Provide the (x, y) coordinate of the cell's center where the given text is located.  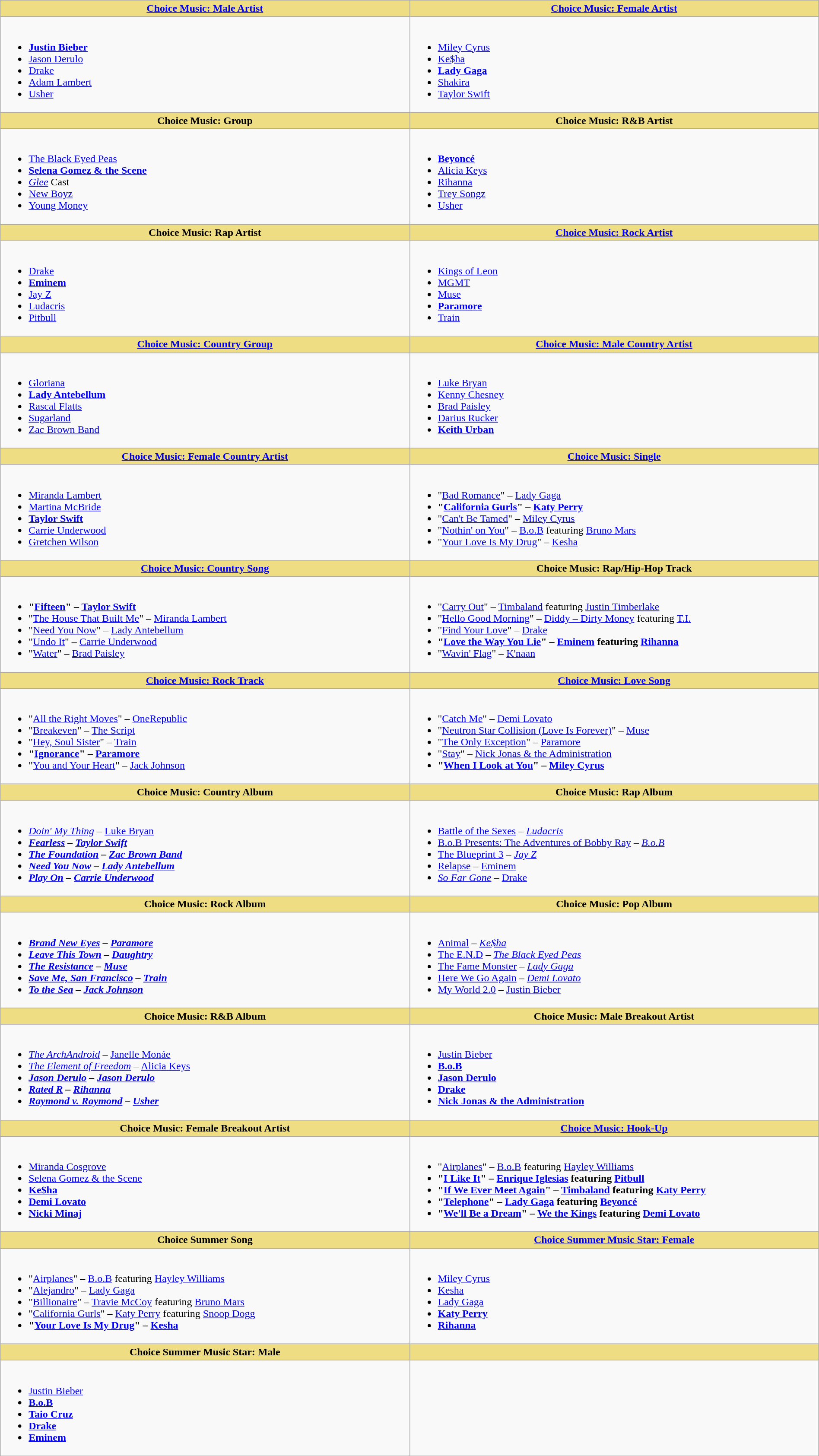
Choice Music: Single (614, 456)
Choice Music: Rap Artist (205, 232)
Choice Music: Male Breakout Artist (614, 1016)
Miranda LambertMartina McBrideTaylor SwiftCarrie UnderwoodGretchen Wilson (205, 512)
BeyoncéAlicia KeysRihannaTrey SongzUsher (614, 176)
Choice Music: Country Group (205, 344)
Choice Music: Rap Album (614, 792)
Brand New Eyes – ParamoreLeave This Town – DaughtryThe Resistance – MuseSave Me, San Francisco – TrainTo the Sea – Jack Johnson (205, 960)
Choice Music: Rap/Hip-Hop Track (614, 568)
Choice Music: Hook-Up (614, 1128)
Justin BieberB.o.BTaio CruzDrakeEminem (205, 1408)
Kings of LeonMGMTMuseParamoreTrain (614, 289)
Choice Music: Male Country Artist (614, 344)
Choice Music: Group (205, 121)
Doin' My Thing – Luke BryanFearless – Taylor SwiftThe Foundation – Zac Brown BandNeed You Now – Lady AntebellumPlay On – Carrie Underwood (205, 849)
Choice Music: Country Song (205, 568)
Choice Music: R&B Album (205, 1016)
Choice Music: Love Song (614, 680)
Luke BryanKenny ChesneyBrad PaisleyDarius RuckerKeith Urban (614, 400)
Justin BieberB.o.BJason DeruloDrakeNick Jonas & the Administration (614, 1072)
Battle of the Sexes – LudacrisB.o.B Presents: The Adventures of Bobby Ray – B.o.BThe Blueprint 3 – Jay ZRelapse – EminemSo Far Gone – Drake (614, 849)
"Fifteen" – Taylor Swift"The House That Built Me" – Miranda Lambert"Need You Now" – Lady Antebellum"Undo It" – Carrie Underwood"Water" – Brad Paisley (205, 624)
Choice Music: Female Artist (614, 9)
Justin BieberJason DeruloDrakeAdam LambertUsher (205, 65)
GlorianaLady AntebellumRascal FlattsSugarlandZac Brown Band (205, 400)
Choice Music: Rock Track (205, 680)
Choice Music: Rock Album (205, 904)
Choice Music: R&B Artist (614, 121)
DrakeEminemJay ZLudacrisPitbull (205, 289)
Choice Music: Pop Album (614, 904)
Animal – Ke$haThe E.N.D – The Black Eyed PeasThe Fame Monster – Lady GagaHere We Go Again – Demi LovatoMy World 2.0 – Justin Bieber (614, 960)
Choice Music: Female Breakout Artist (205, 1128)
The ArchAndroid – Janelle MonáeThe Element of Freedom – Alicia KeysJason Derulo – Jason DeruloRated R – RihannaRaymond v. Raymond – Usher (205, 1072)
Choice Music: Country Album (205, 792)
Choice Summer Song (205, 1240)
Choice Summer Music Star: Female (614, 1240)
Miley CyrusKe$haLady GagaShakiraTaylor Swift (614, 65)
Choice Music: Female Country Artist (205, 456)
Miranda CosgroveSelena Gomez & the SceneKe$haDemi LovatoNicki Minaj (205, 1184)
Choice Summer Music Star: Male (205, 1352)
The Black Eyed PeasSelena Gomez & the SceneGlee CastNew BoyzYoung Money (205, 176)
"All the Right Moves" – OneRepublic"Breakeven" – The Script"Hey, Soul Sister" – Train"Ignorance" – Paramore"You and Your Heart" – Jack Johnson (205, 736)
Choice Music: Male Artist (205, 9)
Miley CyrusKeshaLady GagaKaty PerryRihanna (614, 1296)
Choice Music: Rock Artist (614, 232)
